Locate the cell with the specified text and output its (X, Y) center coordinate. 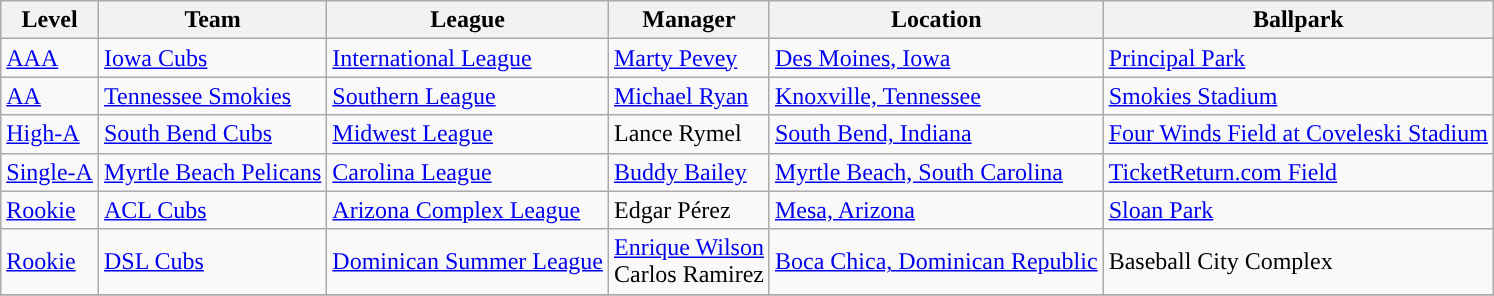
Team (212, 20)
Arizona Complex League (468, 210)
Iowa Cubs (212, 58)
Midwest League (468, 134)
Sloan Park (1298, 210)
Knoxville, Tennessee (936, 96)
ACL Cubs (212, 210)
Marty Pevey (688, 58)
Carolina League (468, 172)
Location (936, 20)
Dominican Summer League (468, 262)
Smokies Stadium (1298, 96)
League (468, 20)
AA (50, 96)
Baseball City Complex (1298, 262)
South Bend Cubs (212, 134)
Myrtle Beach, South Carolina (936, 172)
Tennessee Smokies (212, 96)
Edgar Pérez (688, 210)
High-A (50, 134)
TicketReturn.com Field (1298, 172)
South Bend, Indiana (936, 134)
Manager (688, 20)
Single-A (50, 172)
AAA (50, 58)
Boca Chica, Dominican Republic (936, 262)
Level (50, 20)
Mesa, Arizona (936, 210)
Lance Rymel (688, 134)
Myrtle Beach Pelicans (212, 172)
Southern League (468, 96)
Des Moines, Iowa (936, 58)
International League (468, 58)
Ballpark (1298, 20)
DSL Cubs (212, 262)
Enrique Wilson Carlos Ramirez (688, 262)
Michael Ryan (688, 96)
Four Winds Field at Coveleski Stadium (1298, 134)
Buddy Bailey (688, 172)
Principal Park (1298, 58)
